Find where the given text appears and provide that cell's center as [x, y] coordinate. 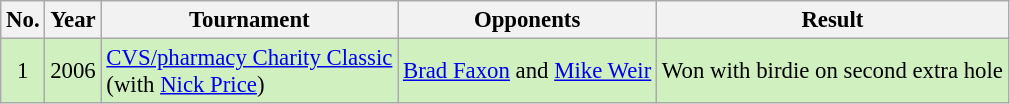
Won with birdie on second extra hole [833, 72]
Tournament [250, 20]
No. [23, 20]
2006 [73, 72]
Result [833, 20]
Brad Faxon and Mike Weir [528, 72]
1 [23, 72]
Opponents [528, 20]
Year [73, 20]
CVS/pharmacy Charity Classic(with Nick Price) [250, 72]
